Extract the [x, y] coordinate from the center of the cell holding the provided text.  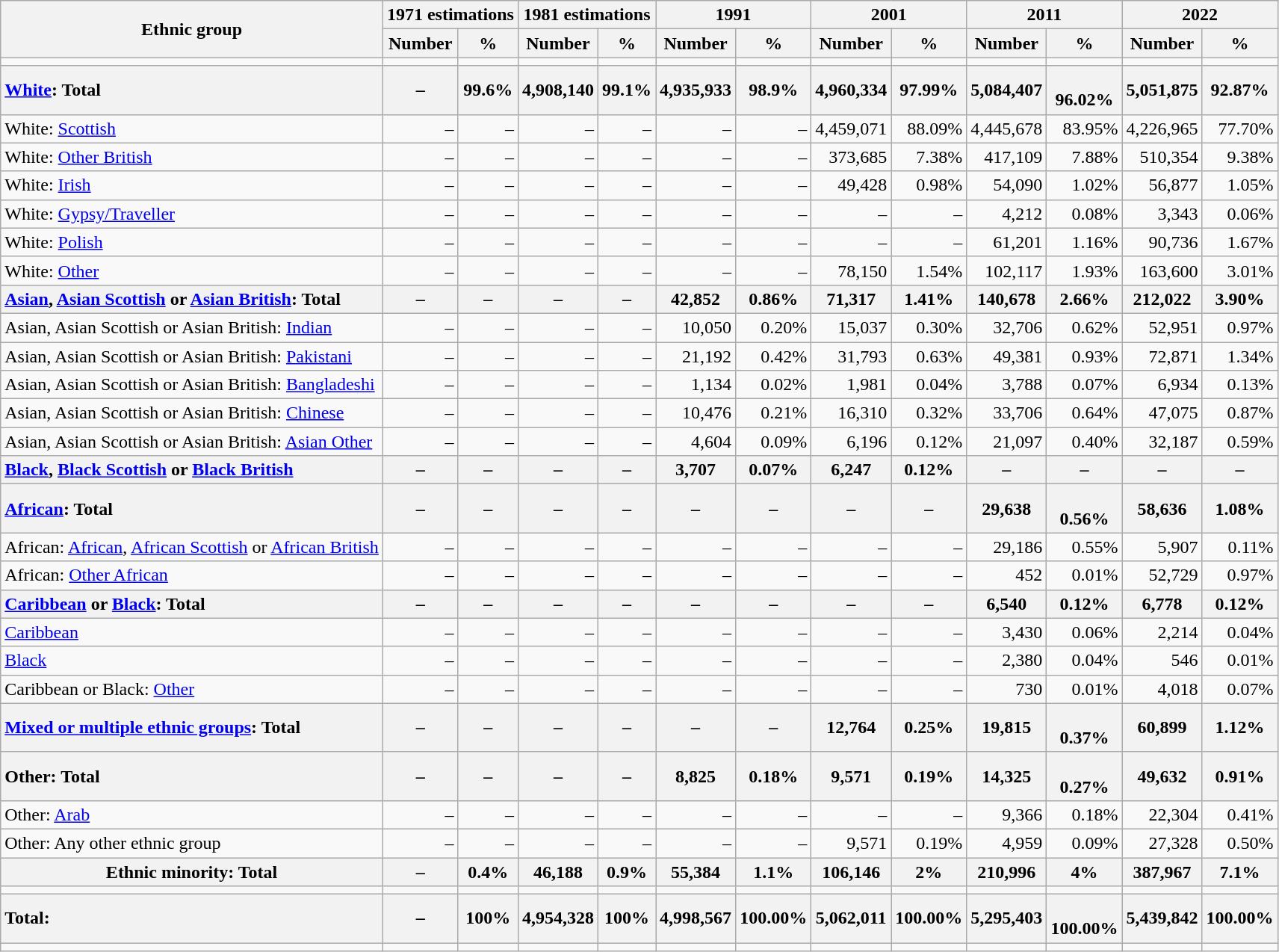
5,439,842 [1162, 919]
1,981 [852, 385]
5,907 [1162, 547]
2022 [1200, 15]
African: Other African [192, 575]
Asian, Asian Scottish or Asian British: Bangladeshi [192, 385]
4,908,140 [557, 90]
2.66% [1085, 299]
98.9% [774, 90]
452 [1007, 575]
78,150 [852, 271]
4,445,678 [1007, 129]
4,212 [1007, 214]
71,317 [852, 299]
Asian, Asian Scottish or Asian British: Chinese [192, 413]
Asian, Asian Scottish or Asian British: Pakistani [192, 356]
0.50% [1240, 843]
7.88% [1085, 157]
33,706 [1007, 413]
417,109 [1007, 157]
15,037 [852, 327]
27,328 [1162, 843]
3.01% [1240, 271]
1.34% [1240, 356]
0.98% [929, 185]
0.41% [1240, 815]
1.93% [1085, 271]
0.20% [774, 327]
5,062,011 [852, 919]
0.4% [488, 872]
0.59% [1240, 442]
0.02% [774, 385]
546 [1162, 661]
White: Total [192, 90]
58,636 [1162, 508]
90,736 [1162, 242]
163,600 [1162, 271]
Other: Arab [192, 815]
2,214 [1162, 632]
14,325 [1007, 776]
106,146 [852, 872]
510,354 [1162, 157]
Ethnic minority: Total [192, 872]
African: African, African Scottish or African British [192, 547]
99.6% [488, 90]
46,188 [557, 872]
3.90% [1240, 299]
97.99% [929, 90]
56,877 [1162, 185]
61,201 [1007, 242]
99.1% [626, 90]
Asian, Asian Scottish or Asian British: Total [192, 299]
0.40% [1085, 442]
6,934 [1162, 385]
47,075 [1162, 413]
16,310 [852, 413]
0.55% [1085, 547]
White: Other [192, 271]
1.05% [1240, 185]
7.1% [1240, 872]
4,959 [1007, 843]
4,998,567 [696, 919]
1.02% [1085, 185]
96.02% [1085, 90]
102,117 [1007, 271]
Caribbean [192, 632]
4,459,071 [852, 129]
Mixed or multiple ethnic groups: Total [192, 728]
12,764 [852, 728]
10,476 [696, 413]
373,685 [852, 157]
1,134 [696, 385]
140,678 [1007, 299]
72,871 [1162, 356]
0.08% [1085, 214]
Caribbean or Black: Other [192, 689]
0.56% [1085, 508]
0.63% [929, 356]
Ethnic group [192, 29]
6,540 [1007, 604]
4,018 [1162, 689]
0.21% [774, 413]
0.62% [1085, 327]
4,604 [696, 442]
4% [1085, 872]
1.67% [1240, 242]
212,022 [1162, 299]
4,960,334 [852, 90]
730 [1007, 689]
32,187 [1162, 442]
387,967 [1162, 872]
1.08% [1240, 508]
2% [929, 872]
3,430 [1007, 632]
210,996 [1007, 872]
19,815 [1007, 728]
4,954,328 [557, 919]
1.12% [1240, 728]
Black, Black Scottish or Black British [192, 470]
6,247 [852, 470]
42,852 [696, 299]
0.91% [1240, 776]
49,632 [1162, 776]
22,304 [1162, 815]
88.09% [929, 129]
0.86% [774, 299]
African: Total [192, 508]
1.54% [929, 271]
1.16% [1085, 242]
1991 [734, 15]
7.38% [929, 157]
Black [192, 661]
32,706 [1007, 327]
0.42% [774, 356]
31,793 [852, 356]
Other: Total [192, 776]
1971 estimations [450, 15]
White: Other British [192, 157]
0.11% [1240, 547]
49,428 [852, 185]
Asian, Asian Scottish or Asian British: Indian [192, 327]
54,090 [1007, 185]
White: Irish [192, 185]
1981 estimations [586, 15]
8,825 [696, 776]
Other: Any other ethnic group [192, 843]
5,295,403 [1007, 919]
0.27% [1085, 776]
0.13% [1240, 385]
9.38% [1240, 157]
1.1% [774, 872]
Caribbean or Black: Total [192, 604]
2,380 [1007, 661]
49,381 [1007, 356]
21,097 [1007, 442]
0.37% [1085, 728]
5,051,875 [1162, 90]
2011 [1044, 15]
Asian, Asian Scottish or Asian British: Asian Other [192, 442]
0.64% [1085, 413]
3,788 [1007, 385]
0.93% [1085, 356]
0.87% [1240, 413]
52,951 [1162, 327]
6,778 [1162, 604]
0.25% [929, 728]
10,050 [696, 327]
0.9% [626, 872]
60,899 [1162, 728]
92.87% [1240, 90]
77.70% [1240, 129]
5,084,407 [1007, 90]
29,186 [1007, 547]
55,384 [696, 872]
4,935,933 [696, 90]
White: Polish [192, 242]
White: Gypsy/Traveller [192, 214]
3,343 [1162, 214]
21,192 [696, 356]
1.41% [929, 299]
83.95% [1085, 129]
0.30% [929, 327]
0.32% [929, 413]
52,729 [1162, 575]
Total: [192, 919]
9,366 [1007, 815]
4,226,965 [1162, 129]
6,196 [852, 442]
3,707 [696, 470]
White: Scottish [192, 129]
29,638 [1007, 508]
2001 [889, 15]
